Determine the [x, y] coordinate at the center of the cell enclosing the given text.  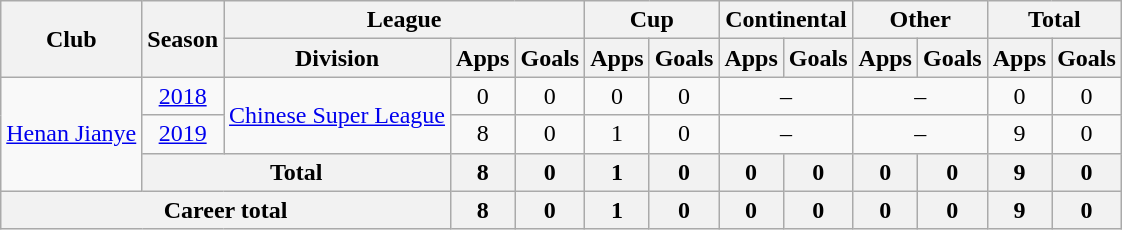
Chinese Super League [338, 115]
Cup [652, 20]
2019 [183, 134]
Other [920, 20]
League [404, 20]
Division [338, 58]
Career total [226, 210]
Continental [786, 20]
Club [72, 39]
Henan Jianye [72, 134]
Season [183, 39]
2018 [183, 96]
